Return the [x, y] coordinate for the center point of the cell that contains the specified text.  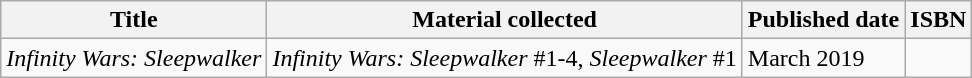
Material collected [504, 20]
March 2019 [823, 58]
Title [134, 20]
Infinity Wars: Sleepwalker [134, 58]
Published date [823, 20]
Infinity Wars: Sleepwalker #1-4, Sleepwalker #1 [504, 58]
ISBN [938, 20]
